Extract the (x, y) coordinate from the center of the cell holding the provided text.  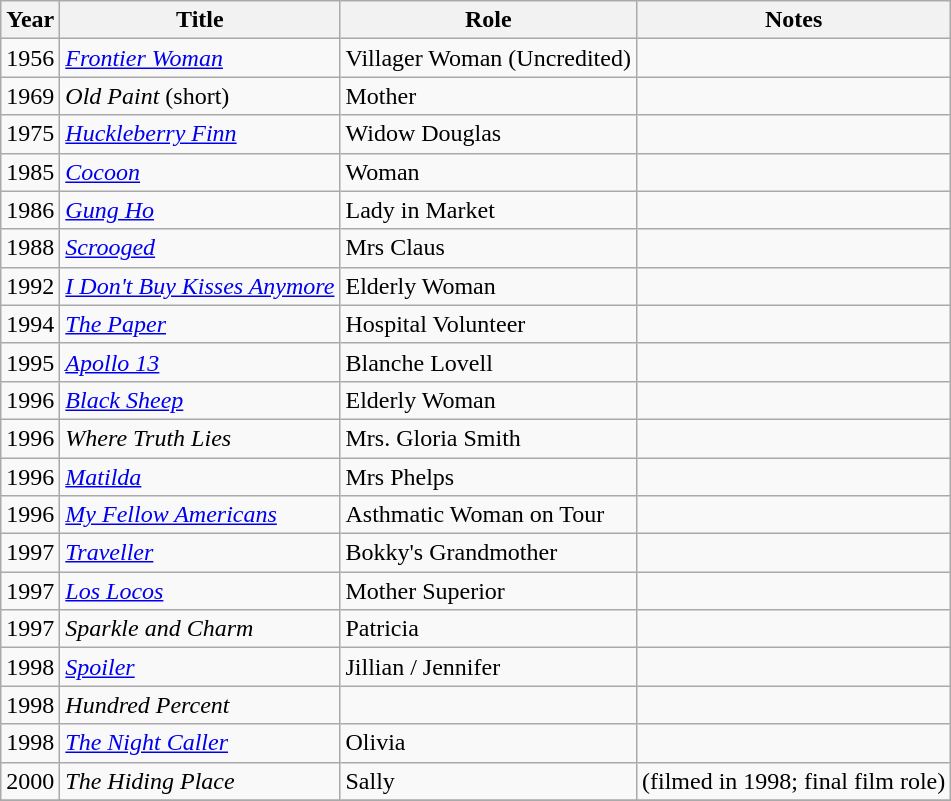
1995 (30, 362)
Apollo 13 (200, 362)
Blanche Lovell (488, 362)
Widow Douglas (488, 134)
The Paper (200, 324)
Los Locos (200, 591)
Matilda (200, 477)
Sparkle and Charm (200, 629)
Mrs. Gloria Smith (488, 438)
1994 (30, 324)
2000 (30, 781)
Jillian / Jennifer (488, 667)
1956 (30, 58)
Lady in Market (488, 210)
Notes (793, 20)
1969 (30, 96)
Gung Ho (200, 210)
Old Paint (short) (200, 96)
I Don't Buy Kisses Anymore (200, 286)
Huckleberry Finn (200, 134)
1988 (30, 248)
Scrooged (200, 248)
Bokky's Grandmother (488, 553)
Year (30, 20)
The Hiding Place (200, 781)
Sally (488, 781)
Title (200, 20)
Hospital Volunteer (488, 324)
Woman (488, 172)
Mother (488, 96)
Cocoon (200, 172)
1975 (30, 134)
1986 (30, 210)
Spoiler (200, 667)
Villager Woman (Uncredited) (488, 58)
Mrs Phelps (488, 477)
Asthmatic Woman on Tour (488, 515)
The Night Caller (200, 743)
Role (488, 20)
Black Sheep (200, 400)
Hundred Percent (200, 705)
(filmed in 1998; final film role) (793, 781)
Olivia (488, 743)
Mrs Claus (488, 248)
Frontier Woman (200, 58)
Traveller (200, 553)
1985 (30, 172)
Mother Superior (488, 591)
1992 (30, 286)
Where Truth Lies (200, 438)
My Fellow Americans (200, 515)
Patricia (488, 629)
